Determine the [x, y] coordinate at the center of the cell enclosing the given text.  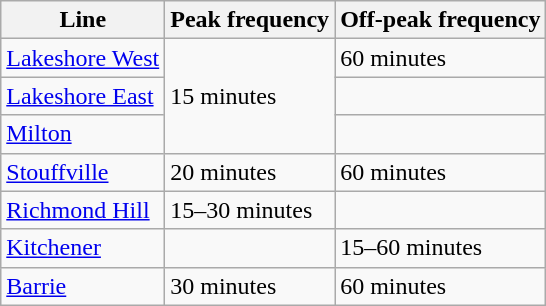
Off-peak frequency [440, 20]
Lakeshore East [83, 96]
15–60 minutes [440, 248]
Barrie [83, 286]
Stouffville [83, 172]
20 minutes [250, 172]
Kitchener [83, 248]
Line [83, 20]
15 minutes [250, 96]
Richmond Hill [83, 210]
Milton [83, 134]
15–30 minutes [250, 210]
Peak frequency [250, 20]
30 minutes [250, 286]
Lakeshore West [83, 58]
